Detect which cell encompasses the target text, then output its [X, Y] center coordinate. 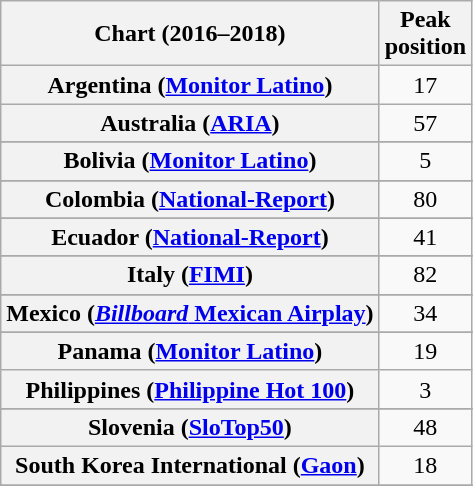
57 [425, 123]
82 [425, 275]
17 [425, 85]
Slovenia (SloTop50) [190, 427]
Philippines (Philippine Hot 100) [190, 389]
Argentina (Monitor Latino) [190, 85]
41 [425, 237]
Chart (2016–2018) [190, 34]
Panama (Monitor Latino) [190, 351]
3 [425, 389]
Bolivia (Monitor Latino) [190, 161]
Ecuador (National-Report) [190, 237]
Peakposition [425, 34]
18 [425, 465]
Italy (FIMI) [190, 275]
80 [425, 199]
Australia (ARIA) [190, 123]
5 [425, 161]
48 [425, 427]
South Korea International (Gaon) [190, 465]
Mexico (Billboard Mexican Airplay) [190, 313]
19 [425, 351]
34 [425, 313]
Colombia (National-Report) [190, 199]
